Find where the given text appears and provide that cell's center as [X, Y] coordinate. 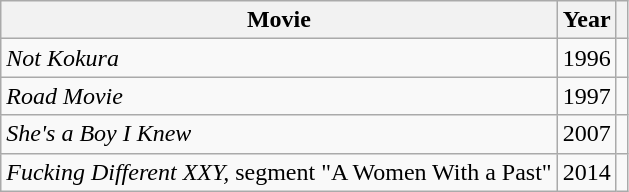
Year [586, 20]
Road Movie [279, 96]
Movie [279, 20]
2014 [586, 172]
She's a Boy I Knew [279, 134]
2007 [586, 134]
Fucking Different XXY, segment "A Women With a Past" [279, 172]
Not Kokura [279, 58]
1997 [586, 96]
1996 [586, 58]
